Return (x, y) of the center of cell containing provided text 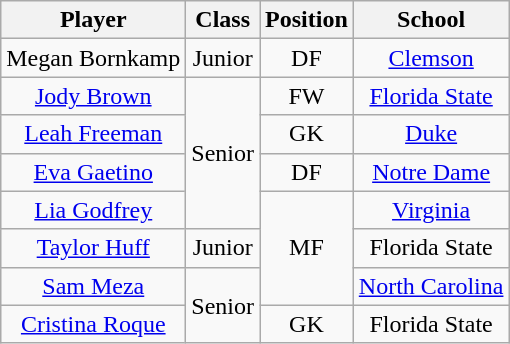
Notre Dame (431, 172)
North Carolina (431, 286)
School (431, 20)
Jody Brown (94, 96)
Megan Bornkamp (94, 58)
Duke (431, 134)
Cristina Roque (94, 324)
FW (307, 96)
Player (94, 20)
Position (307, 20)
Sam Meza (94, 286)
Clemson (431, 58)
Taylor Huff (94, 248)
Virginia (431, 210)
MF (307, 248)
Lia Godfrey (94, 210)
Leah Freeman (94, 134)
Class (223, 20)
Eva Gaetino (94, 172)
